Output the (X, Y) coordinate of the center of the cell containing the given text.  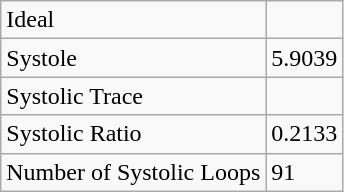
Systolic Trace (134, 96)
Ideal (134, 20)
5.9039 (304, 58)
91 (304, 172)
0.2133 (304, 134)
Systolic Ratio (134, 134)
Number of Systolic Loops (134, 172)
Systole (134, 58)
